Find where the given text appears and provide that cell's center as (x, y) coordinate. 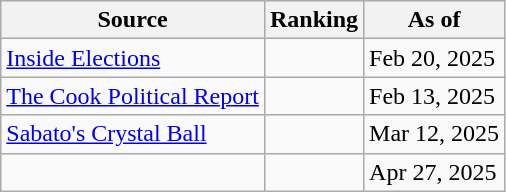
Apr 27, 2025 (434, 172)
Mar 12, 2025 (434, 134)
The Cook Political Report (133, 96)
Sabato's Crystal Ball (133, 134)
Feb 20, 2025 (434, 58)
As of (434, 20)
Feb 13, 2025 (434, 96)
Inside Elections (133, 58)
Source (133, 20)
Ranking (314, 20)
